Return the (X, Y) coordinate for the center point of the cell that contains the specified text.  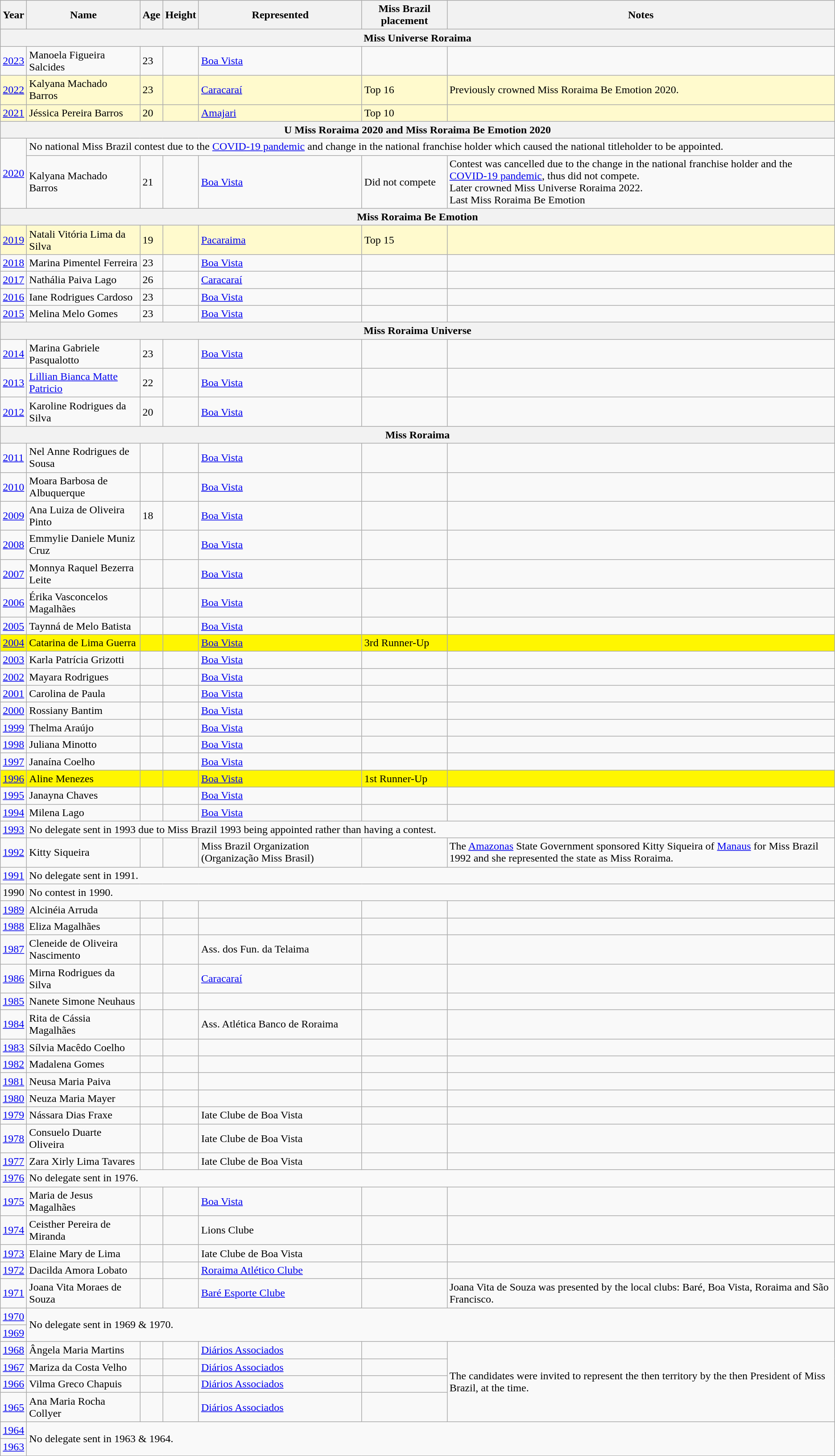
Dacilda Amora Lobato (83, 1270)
Nathália Paiva Lago (83, 280)
1991 (13, 875)
1971 (13, 1293)
Maria de Jesus Magalhães (83, 1201)
1969 (13, 1333)
Jéssica Pereira Barros (83, 113)
2001 (13, 694)
1986 (13, 978)
1982 (13, 1064)
1988 (13, 926)
Amajari (280, 113)
1998 (13, 745)
2012 (13, 412)
Janaína Coelho (83, 762)
2013 (13, 383)
Alcinéia Arruda (83, 909)
Ângela Maria Martins (83, 1350)
Miss Roraima (417, 435)
Previously crowned Miss Roraima Be Emotion 2020. (641, 90)
1997 (13, 762)
Roraima Atlético Clube (280, 1270)
Aline Menezes (83, 779)
1979 (13, 1115)
1975 (13, 1201)
Mariza da Costa Velho (83, 1367)
2020 (13, 173)
1972 (13, 1270)
1983 (13, 1048)
1996 (13, 779)
1974 (13, 1230)
2000 (13, 711)
2011 (13, 458)
1990 (13, 892)
Madalena Gomes (83, 1064)
Kitty Siqueira (83, 853)
Miss Brazil Organization (Organização Miss Brasil) (280, 853)
Taynná de Melo Batista (83, 626)
Name (83, 15)
2021 (13, 113)
1968 (13, 1350)
2022 (13, 90)
No delegate sent in 1993 due to Miss Brazil 1993 being appointed rather than having a contest. (431, 829)
Neusa Maria Paiva (83, 1081)
2014 (13, 354)
2008 (13, 545)
1984 (13, 1025)
Miss Universe Roraima (417, 38)
Monnya Raquel Bezerra Leite (83, 573)
Vilma Greco Chapuis (83, 1384)
Ass. dos Fun. da Telaima (280, 949)
2002 (13, 676)
Karla Patrícia Grizotti (83, 660)
No delegate sent in 1976. (431, 1178)
1973 (13, 1253)
Érika Vasconcelos Magalhães (83, 603)
Catarina de Lima Guerra (83, 643)
Rossiany Bantim (83, 711)
Did not compete (404, 182)
Top 16 (404, 90)
1999 (13, 728)
Ceisther Pereira de Miranda (83, 1230)
Rita de Cássia Magalhães (83, 1025)
2018 (13, 263)
Nanete Simone Neuhaus (83, 1002)
Mirna Rodrigues da Silva (83, 978)
Nássara Dias Fraxe (83, 1115)
2023 (13, 61)
Joana Vita de Souza was presented by the local clubs: Baré, Boa Vista, Roraima and São Francisco. (641, 1293)
Notes (641, 15)
Nel Anne Rodrigues de Sousa (83, 458)
Miss Roraima Be Emotion (417, 217)
1st Runner-Up (404, 779)
18 (152, 516)
1993 (13, 829)
2015 (13, 314)
Top 10 (404, 113)
19 (152, 240)
U Miss Roraima 2020 and Miss Roraima Be Emotion 2020 (417, 130)
Lions Clube (280, 1230)
1970 (13, 1316)
2005 (13, 626)
2006 (13, 603)
Sílvia Macêdo Coelho (83, 1048)
No contest in 1990. (431, 892)
22 (152, 383)
Ana Maria Rocha Collyer (83, 1407)
Elaine Mary de Lima (83, 1253)
No delegate sent in 1991. (431, 875)
Natali Vitória Lima da Silva (83, 240)
Zara Xirly Lima Tavares (83, 1161)
Top 15 (404, 240)
1994 (13, 813)
21 (152, 182)
1976 (13, 1178)
Iane Rodrigues Cardoso (83, 297)
Milena Lago (83, 813)
1989 (13, 909)
Represented (280, 15)
Emmylie Daniele Muniz Cruz (83, 545)
Age (152, 15)
1965 (13, 1407)
2003 (13, 660)
Miss Brazil placement (404, 15)
Marina Pimentel Ferreira (83, 263)
Janayna Chaves (83, 796)
2016 (13, 297)
The candidates were invited to represent the then territory by the then President of Miss Brazil, at the time. (641, 1382)
Consuelo Duarte Oliveira (83, 1138)
Carolina de Paula (83, 694)
2019 (13, 240)
Baré Esporte Clube (280, 1293)
No delegate sent in 1969 & 1970. (431, 1324)
2007 (13, 573)
Miss Roraima Universe (417, 331)
1966 (13, 1384)
Height (181, 15)
Mayara Rodrigues (83, 676)
1977 (13, 1161)
3rd Runner-Up (404, 643)
1981 (13, 1081)
26 (152, 280)
Marina Gabriele Pasqualotto (83, 354)
Joana Vita Moraes de Souza (83, 1293)
Neuza Maria Mayer (83, 1098)
1967 (13, 1367)
Cleneide de Oliveira Nascimento (83, 949)
No delegate sent in 1963 & 1964. (431, 1439)
Ass. Atlética Banco de Roraima (280, 1025)
Year (13, 15)
1964 (13, 1430)
Pacaraima (280, 240)
Manoela Figueira Salcides (83, 61)
1980 (13, 1098)
1995 (13, 796)
1987 (13, 949)
Moara Barbosa de Albuquerque (83, 487)
The Amazonas State Government sponsored Kitty Siqueira of Manaus for Miss Brazil 1992 and she represented the state as Miss Roraima. (641, 853)
Eliza Magalhães (83, 926)
1963 (13, 1447)
1985 (13, 1002)
Thelma Araújo (83, 728)
Juliana Minotto (83, 745)
Karoline Rodrigues da Silva (83, 412)
Lillian Bianca Matte Patricio (83, 383)
2010 (13, 487)
1978 (13, 1138)
2009 (13, 516)
Melina Melo Gomes (83, 314)
2017 (13, 280)
Ana Luiza de Oliveira Pinto (83, 516)
1992 (13, 853)
2004 (13, 643)
